For the text-containing cell, return its midpoint in [x, y] coordinate format. 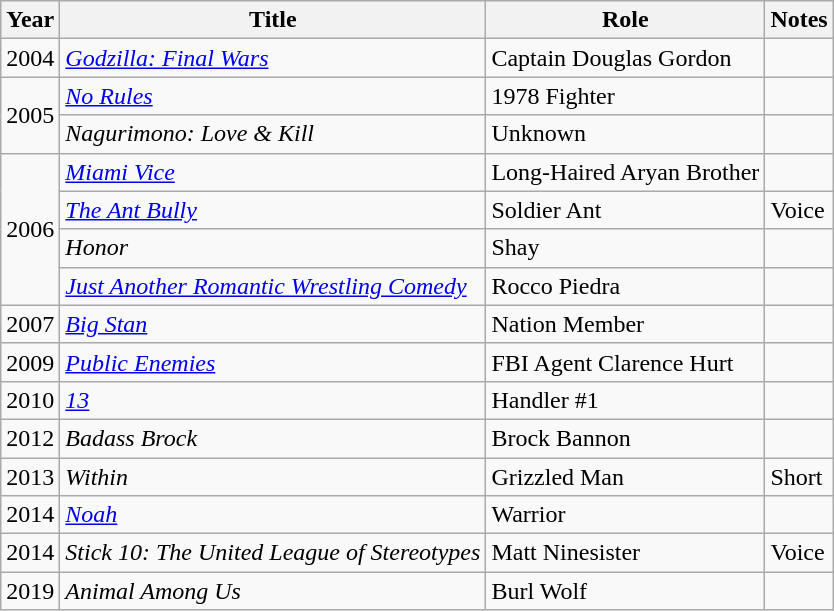
Within [273, 477]
1978 Fighter [626, 96]
2010 [30, 400]
13 [273, 400]
Matt Ninesister [626, 553]
Badass Brock [273, 438]
Just Another Romantic Wrestling Comedy [273, 286]
Honor [273, 248]
Year [30, 20]
2013 [30, 477]
2005 [30, 115]
Title [273, 20]
Unknown [626, 134]
Nation Member [626, 324]
Burl Wolf [626, 591]
No Rules [273, 96]
Notes [799, 20]
2019 [30, 591]
Role [626, 20]
Shay [626, 248]
The Ant Bully [273, 210]
Stick 10: The United League of Stereotypes [273, 553]
Soldier Ant [626, 210]
Big Stan [273, 324]
Handler #1 [626, 400]
2012 [30, 438]
2007 [30, 324]
FBI Agent Clarence Hurt [626, 362]
Warrior [626, 515]
Miami Vice [273, 172]
Grizzled Man [626, 477]
2006 [30, 229]
Captain Douglas Gordon [626, 58]
Noah [273, 515]
2004 [30, 58]
Rocco Piedra [626, 286]
Brock Bannon [626, 438]
Short [799, 477]
2009 [30, 362]
Animal Among Us [273, 591]
Godzilla: Final Wars [273, 58]
Public Enemies [273, 362]
Nagurimono: Love & Kill [273, 134]
Long-Haired Aryan Brother [626, 172]
